Extract the [X, Y] coordinate from the center of the cell holding the provided text.  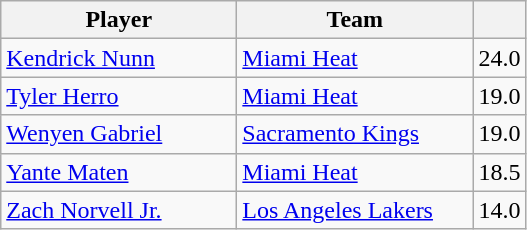
Kendrick Nunn [119, 58]
Wenyen Gabriel [119, 134]
Yante Maten [119, 172]
Los Angeles Lakers [355, 210]
Tyler Herro [119, 96]
Sacramento Kings [355, 134]
Zach Norvell Jr. [119, 210]
Player [119, 20]
14.0 [500, 210]
18.5 [500, 172]
Team [355, 20]
24.0 [500, 58]
